Locate the cell with the specified text and output its (X, Y) center coordinate. 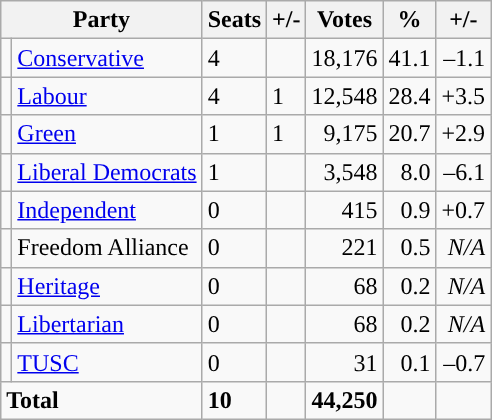
TUSC (107, 362)
41.1 (410, 58)
3,548 (344, 172)
Freedom Alliance (107, 248)
–0.7 (464, 362)
0.1 (410, 362)
Conservative (107, 58)
0.5 (410, 248)
+2.9 (464, 134)
Seats (234, 20)
Party (102, 20)
9,175 (344, 134)
–6.1 (464, 172)
Libertarian (107, 324)
415 (344, 210)
20.7 (410, 134)
Heritage (107, 286)
–1.1 (464, 58)
+3.5 (464, 96)
Green (107, 134)
28.4 (410, 96)
10 (234, 400)
+0.7 (464, 210)
Votes (344, 20)
% (410, 20)
Liberal Democrats (107, 172)
8.0 (410, 172)
31 (344, 362)
221 (344, 248)
18,176 (344, 58)
12,548 (344, 96)
Labour (107, 96)
Independent (107, 210)
0.9 (410, 210)
Total (102, 400)
44,250 (344, 400)
